Determine the [X, Y] coordinate at the center of the cell enclosing the given text.  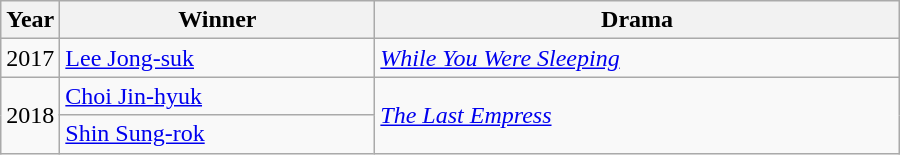
Shin Sung-rok [218, 134]
Winner [218, 20]
While You Were Sleeping [637, 58]
2017 [30, 58]
The Last Empress [637, 115]
Year [30, 20]
Drama [637, 20]
Choi Jin-hyuk [218, 96]
2018 [30, 115]
Lee Jong-suk [218, 58]
